Identify which cell holds the provided text, then report its (X, Y) central coordinate. 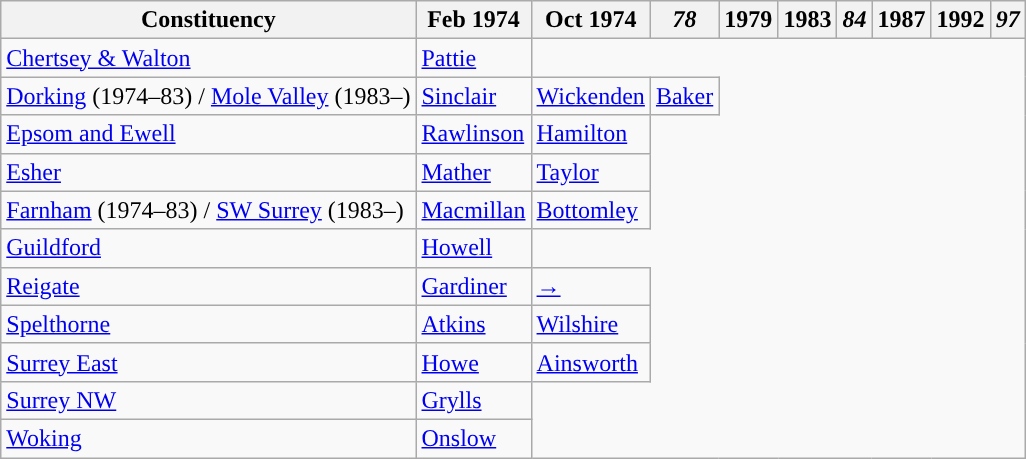
Reigate (208, 286)
Farnham (1974–83) / SW Surrey (1983–) (208, 210)
Sinclair (474, 96)
Mather (474, 172)
Wickenden (590, 96)
Constituency (208, 20)
Chertsey & Walton (208, 58)
Spelthorne (208, 324)
Guildford (208, 248)
Baker (684, 96)
Onslow (474, 438)
78 (684, 20)
Feb 1974 (474, 20)
Surrey East (208, 362)
Grylls (474, 400)
Hamilton (590, 134)
Epsom and Ewell (208, 134)
1992 (960, 20)
Howell (474, 248)
Dorking (1974–83) / Mole Valley (1983–) (208, 96)
1983 (808, 20)
Oct 1974 (590, 20)
Atkins (474, 324)
Howe (474, 362)
Esher (208, 172)
Taylor (590, 172)
97 (1008, 20)
Rawlinson (474, 134)
→ (590, 286)
Surrey NW (208, 400)
1987 (902, 20)
84 (854, 20)
Ainsworth (590, 362)
Gardiner (474, 286)
Bottomley (590, 210)
Wilshire (590, 324)
1979 (748, 20)
Macmillan (474, 210)
Woking (208, 438)
Pattie (474, 58)
